Detect which cell encompasses the target text, then output its (x, y) center coordinate. 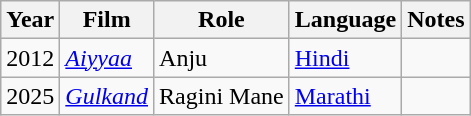
Anju (222, 58)
Hindi (345, 58)
Aiyyaa (107, 58)
Year (30, 20)
2012 (30, 58)
2025 (30, 96)
Marathi (345, 96)
Notes (436, 20)
Ragini Mane (222, 96)
Gulkand (107, 96)
Language (345, 20)
Role (222, 20)
Film (107, 20)
